Scan for the cell matching the given text and deliver its [x, y] coordinate at center. 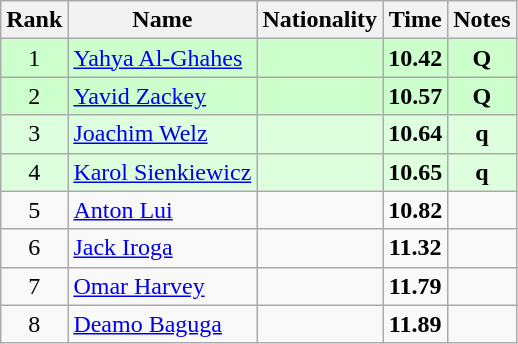
Jack Iroga [162, 248]
6 [34, 248]
Deamo Baguga [162, 324]
10.65 [416, 172]
11.79 [416, 286]
10.42 [416, 58]
Joachim Welz [162, 134]
5 [34, 210]
Rank [34, 20]
Yavid Zackey [162, 96]
Karol Sienkiewicz [162, 172]
7 [34, 286]
Time [416, 20]
11.32 [416, 248]
10.64 [416, 134]
10.82 [416, 210]
Nationality [320, 20]
3 [34, 134]
1 [34, 58]
Anton Lui [162, 210]
Yahya Al-Ghahes [162, 58]
11.89 [416, 324]
4 [34, 172]
Name [162, 20]
Notes [482, 20]
Omar Harvey [162, 286]
2 [34, 96]
10.57 [416, 96]
8 [34, 324]
